Locate the cell with the specified text and output its (x, y) center coordinate. 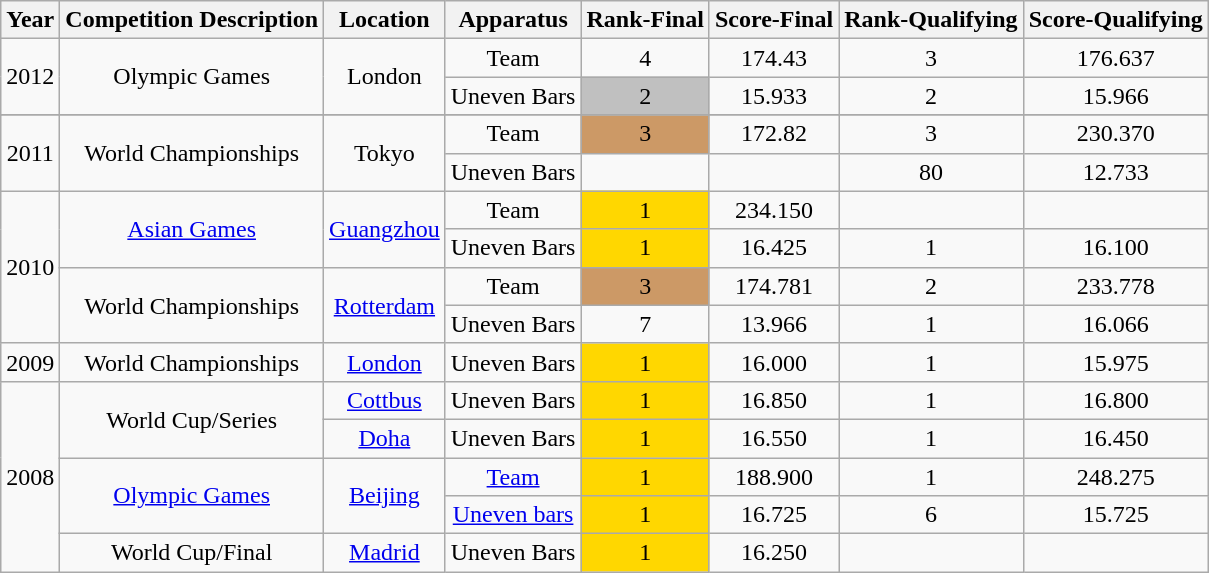
233.778 (1116, 286)
Tokyo (385, 153)
2008 (30, 476)
Guangzhou (385, 229)
Competition Description (192, 20)
Asian Games (192, 229)
Beijing (385, 496)
Rotterdam (385, 305)
6 (931, 515)
16.850 (774, 400)
15.933 (774, 96)
230.370 (1116, 134)
15.975 (1116, 362)
2009 (30, 362)
16.100 (1116, 248)
World Cup/Series (192, 419)
Rank-Final (645, 20)
2010 (30, 267)
172.82 (774, 134)
234.150 (774, 210)
16.000 (774, 362)
Uneven bars (513, 515)
16.800 (1116, 400)
Location (385, 20)
16.425 (774, 248)
Madrid (385, 553)
16.250 (774, 553)
16.066 (1116, 324)
15.725 (1116, 515)
Apparatus (513, 20)
2011 (30, 153)
Score-Qualifying (1116, 20)
12.733 (1116, 172)
World Cup/Final (192, 553)
Doha (385, 438)
174.781 (774, 286)
248.275 (1116, 477)
174.43 (774, 58)
16.725 (774, 515)
4 (645, 58)
188.900 (774, 477)
80 (931, 172)
Cottbus (385, 400)
13.966 (774, 324)
Score-Final (774, 20)
Rank-Qualifying (931, 20)
7 (645, 324)
16.550 (774, 438)
16.450 (1116, 438)
Year (30, 20)
15.966 (1116, 96)
176.637 (1116, 58)
2012 (30, 77)
